Pinpoint the cell where the given text exists, returning its (x, y) midpoint coordinate. 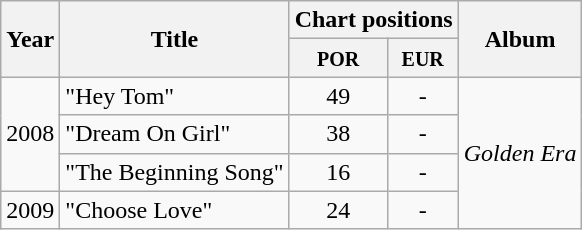
Chart positions (374, 20)
"Choose Love" (174, 210)
38 (338, 134)
Year (30, 39)
2009 (30, 210)
"Dream On Girl" (174, 134)
2008 (30, 134)
"The Beginning Song" (174, 172)
49 (338, 96)
POR (338, 58)
EUR (422, 58)
24 (338, 210)
Golden Era (520, 153)
"Hey Tom" (174, 96)
16 (338, 172)
Album (520, 39)
Title (174, 39)
